Return the (X, Y) coordinate for the center point of the cell that contains the specified text.  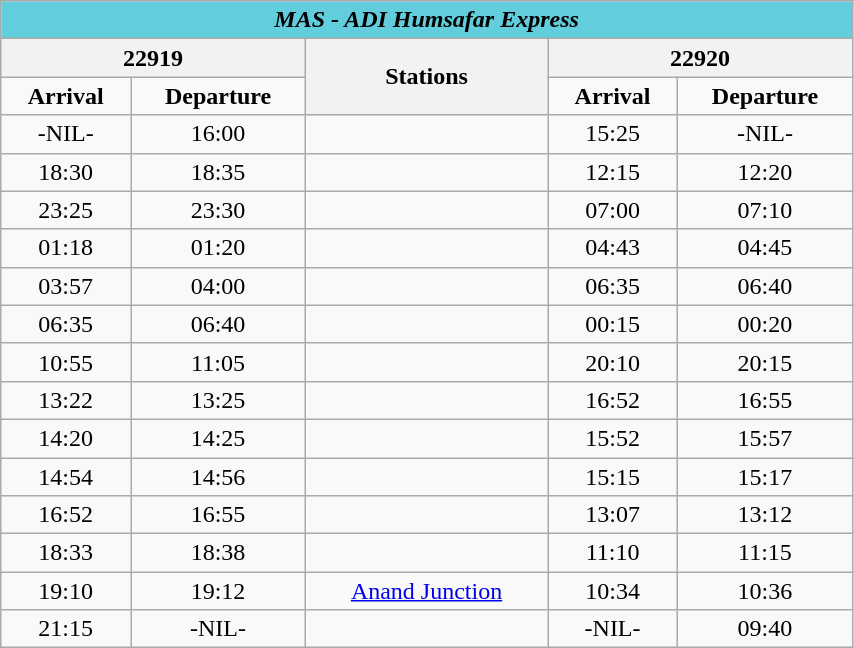
14:56 (218, 477)
18:38 (218, 553)
01:20 (218, 248)
00:20 (764, 324)
11:10 (613, 553)
18:30 (66, 172)
19:10 (66, 591)
15:17 (764, 477)
19:12 (218, 591)
20:15 (764, 362)
14:20 (66, 438)
18:35 (218, 172)
18:33 (66, 553)
10:55 (66, 362)
Stations (426, 77)
23:30 (218, 210)
23:25 (66, 210)
22920 (700, 58)
04:00 (218, 286)
09:40 (764, 629)
12:15 (613, 172)
14:54 (66, 477)
03:57 (66, 286)
07:00 (613, 210)
11:15 (764, 553)
14:25 (218, 438)
00:15 (613, 324)
13:07 (613, 515)
20:10 (613, 362)
01:18 (66, 248)
04:45 (764, 248)
13:22 (66, 400)
04:43 (613, 248)
11:05 (218, 362)
MAS - ADI Humsafar Express (427, 20)
Anand Junction (426, 591)
15:52 (613, 438)
10:34 (613, 591)
21:15 (66, 629)
13:25 (218, 400)
16:00 (218, 134)
07:10 (764, 210)
15:25 (613, 134)
12:20 (764, 172)
22919 (154, 58)
15:57 (764, 438)
13:12 (764, 515)
15:15 (613, 477)
10:36 (764, 591)
